Return [X, Y] of the center of cell containing provided text 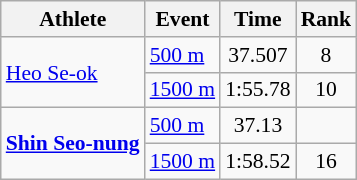
Rank [326, 19]
10 [326, 90]
Shin Seo-nung [73, 144]
8 [326, 55]
Heo Se-ok [73, 72]
Time [258, 19]
37.507 [258, 55]
1:58.52 [258, 162]
1:55.78 [258, 90]
Athlete [73, 19]
16 [326, 162]
Event [182, 19]
37.13 [258, 126]
